Capture the cell that displays the provided text and extract its [x, y] central coordinate. 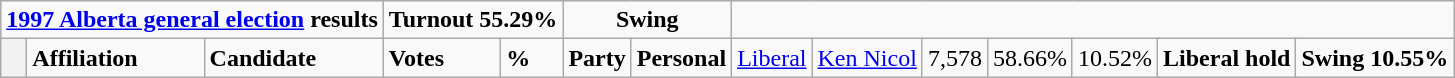
Swing [648, 20]
Party [597, 58]
Votes [442, 58]
Liberal [772, 58]
Ken Nicol [867, 58]
7,578 [954, 58]
10.52% [1114, 58]
Affiliation [116, 58]
Personal [681, 58]
Liberal hold [1227, 58]
% [532, 58]
Turnout 55.29% [473, 20]
58.66% [1030, 58]
Swing 10.55% [1375, 58]
1997 Alberta general election results [192, 20]
Candidate [294, 58]
